Identify which cell holds the provided text, then report its [x, y] central coordinate. 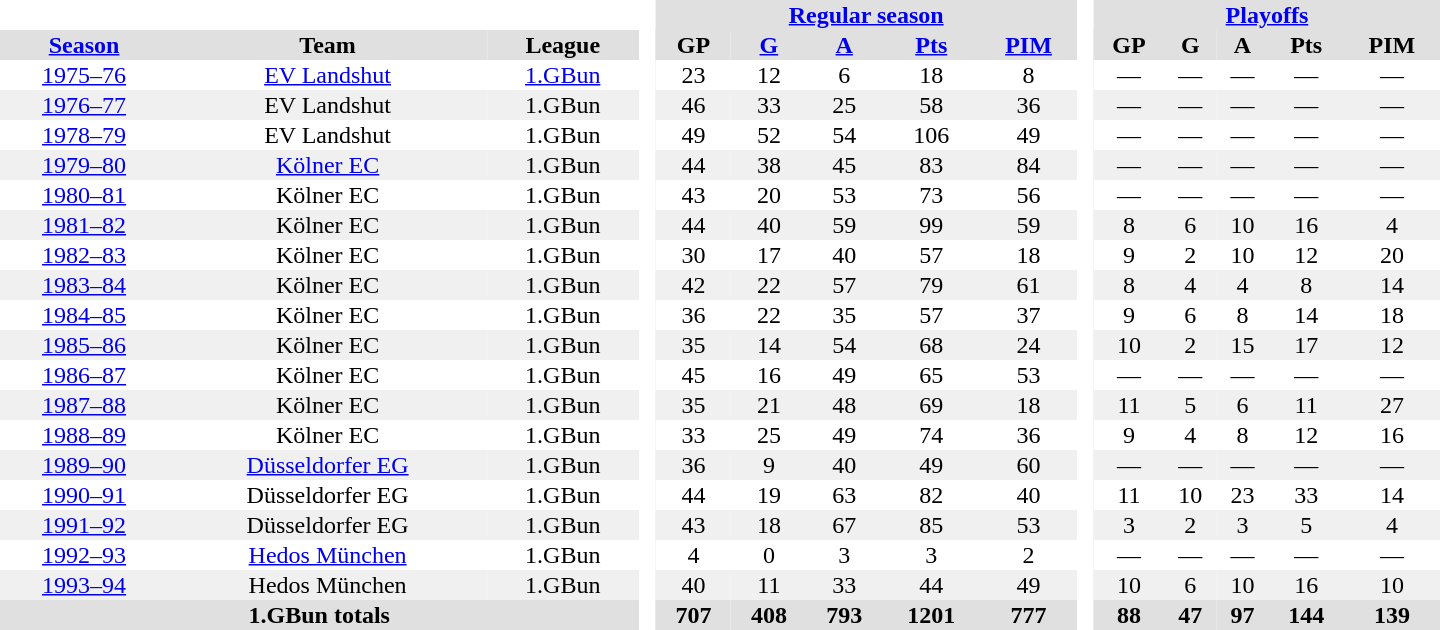
63 [844, 495]
60 [1029, 465]
74 [932, 435]
48 [844, 405]
85 [932, 525]
1201 [932, 615]
139 [1392, 615]
106 [932, 135]
38 [768, 165]
1991–92 [84, 525]
61 [1029, 285]
1981–82 [84, 225]
84 [1029, 165]
1980–81 [84, 195]
0 [768, 555]
Team [328, 45]
1986–87 [84, 375]
1989–90 [84, 465]
793 [844, 615]
65 [932, 375]
777 [1029, 615]
73 [932, 195]
408 [768, 615]
37 [1029, 315]
67 [844, 525]
1978–79 [84, 135]
League [562, 45]
88 [1129, 615]
1983–84 [84, 285]
1992–93 [84, 555]
97 [1242, 615]
1982–83 [84, 255]
1990–91 [84, 495]
83 [932, 165]
1987–88 [84, 405]
42 [694, 285]
58 [932, 105]
69 [932, 405]
19 [768, 495]
99 [932, 225]
52 [768, 135]
1985–86 [84, 345]
79 [932, 285]
1976–77 [84, 105]
1975–76 [84, 75]
21 [768, 405]
68 [932, 345]
707 [694, 615]
1979–80 [84, 165]
Season [84, 45]
Regular season [866, 15]
47 [1190, 615]
30 [694, 255]
27 [1392, 405]
Playoffs [1267, 15]
15 [1242, 345]
24 [1029, 345]
1988–89 [84, 435]
1993–94 [84, 585]
144 [1306, 615]
1984–85 [84, 315]
56 [1029, 195]
46 [694, 105]
82 [932, 495]
1.GBun totals [319, 615]
